Extract the [x, y] coordinate from the center of the cell holding the provided text.  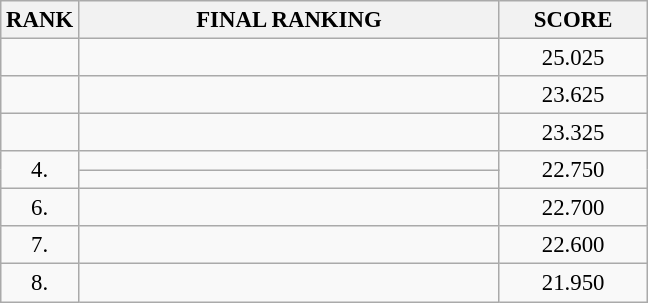
6. [40, 208]
FINAL RANKING [288, 20]
RANK [40, 20]
4. [40, 170]
23.625 [572, 95]
7. [40, 245]
25.025 [572, 58]
22.600 [572, 245]
21.950 [572, 283]
23.325 [572, 133]
22.750 [572, 170]
22.700 [572, 208]
SCORE [572, 20]
8. [40, 283]
